Determine the (x, y) coordinate at the center of the cell enclosing the given text.  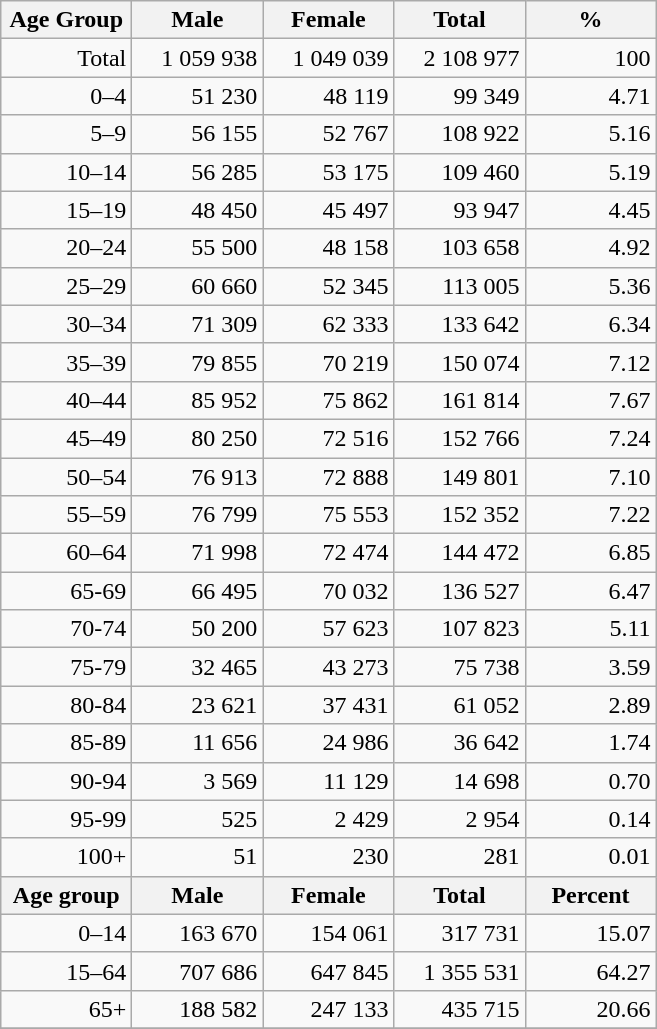
0.14 (590, 819)
4.92 (590, 248)
0–4 (66, 96)
24 986 (328, 743)
70-74 (66, 629)
647 845 (328, 971)
20–24 (66, 248)
80-84 (66, 705)
55 500 (198, 248)
317 731 (460, 933)
60–64 (66, 553)
1.74 (590, 743)
100 (590, 58)
52 767 (328, 134)
48 158 (328, 248)
525 (198, 819)
85 952 (198, 400)
56 155 (198, 134)
133 642 (460, 324)
188 582 (198, 1009)
0.70 (590, 781)
60 660 (198, 286)
80 250 (198, 438)
57 623 (328, 629)
20.66 (590, 1009)
35–39 (66, 362)
62 333 (328, 324)
230 (328, 857)
72 516 (328, 438)
5.19 (590, 172)
152 352 (460, 515)
64.27 (590, 971)
43 273 (328, 667)
3 569 (198, 781)
71 309 (198, 324)
70 219 (328, 362)
247 133 (328, 1009)
51 (198, 857)
11 129 (328, 781)
435 715 (460, 1009)
7.22 (590, 515)
71 998 (198, 553)
152 766 (460, 438)
6.85 (590, 553)
56 285 (198, 172)
66 495 (198, 591)
6.34 (590, 324)
144 472 (460, 553)
0–14 (66, 933)
109 460 (460, 172)
76 799 (198, 515)
2 429 (328, 819)
7.10 (590, 477)
52 345 (328, 286)
23 621 (198, 705)
75 862 (328, 400)
10–14 (66, 172)
2 108 977 (460, 58)
Percent (590, 895)
40–44 (66, 400)
108 922 (460, 134)
149 801 (460, 477)
48 119 (328, 96)
1 049 039 (328, 58)
75-79 (66, 667)
50 200 (198, 629)
45 497 (328, 210)
103 658 (460, 248)
154 061 (328, 933)
0.01 (590, 857)
15–64 (66, 971)
1 355 531 (460, 971)
93 947 (460, 210)
90-94 (66, 781)
85-89 (66, 743)
36 642 (460, 743)
150 074 (460, 362)
136 527 (460, 591)
5.16 (590, 134)
32 465 (198, 667)
55–59 (66, 515)
14 698 (460, 781)
79 855 (198, 362)
61 052 (460, 705)
95-99 (66, 819)
107 823 (460, 629)
4.71 (590, 96)
7.12 (590, 362)
11 656 (198, 743)
53 175 (328, 172)
5–9 (66, 134)
7.67 (590, 400)
75 553 (328, 515)
161 814 (460, 400)
4.45 (590, 210)
707 686 (198, 971)
5.36 (590, 286)
113 005 (460, 286)
281 (460, 857)
65+ (66, 1009)
100+ (66, 857)
6.47 (590, 591)
% (590, 20)
1 059 938 (198, 58)
15–19 (66, 210)
99 349 (460, 96)
45–49 (66, 438)
72 888 (328, 477)
25–29 (66, 286)
15.07 (590, 933)
48 450 (198, 210)
30–34 (66, 324)
72 474 (328, 553)
163 670 (198, 933)
5.11 (590, 629)
37 431 (328, 705)
76 913 (198, 477)
50–54 (66, 477)
2.89 (590, 705)
7.24 (590, 438)
51 230 (198, 96)
2 954 (460, 819)
70 032 (328, 591)
Age group (66, 895)
75 738 (460, 667)
Age Group (66, 20)
65-69 (66, 591)
3.59 (590, 667)
